Return the (x, y) coordinate for the center point of the cell that contains the specified text.  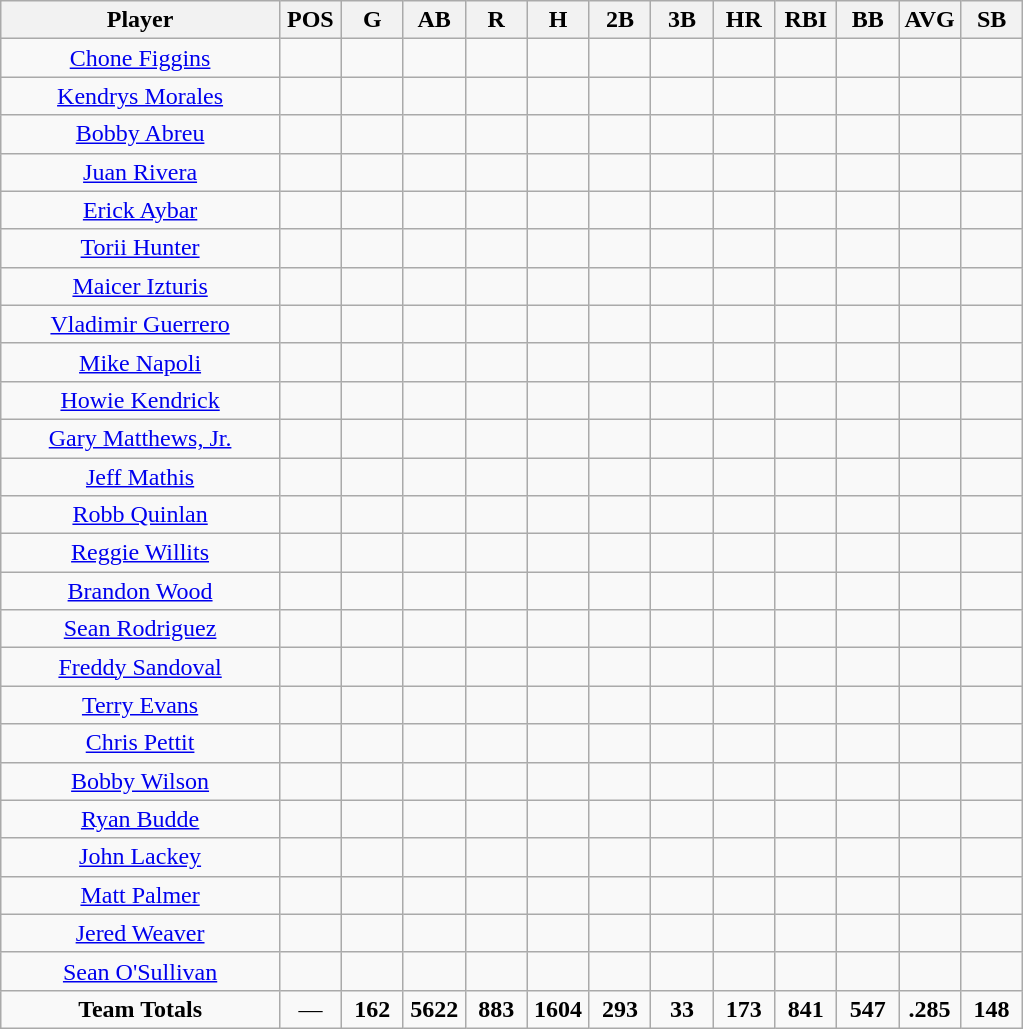
Howie Kendrick (140, 400)
547 (868, 1009)
293 (620, 1009)
Chone Figgins (140, 58)
H (558, 20)
AB (434, 20)
Reggie Willits (140, 553)
Matt Palmer (140, 895)
Brandon Wood (140, 591)
162 (372, 1009)
148 (992, 1009)
Gary Matthews, Jr. (140, 438)
173 (744, 1009)
SB (992, 20)
Maicer Izturis (140, 286)
1604 (558, 1009)
BB (868, 20)
Juan Rivera (140, 172)
POS (310, 20)
Vladimir Guerrero (140, 324)
Chris Pettit (140, 743)
John Lackey (140, 857)
Player (140, 20)
Mike Napoli (140, 362)
— (310, 1009)
Jered Weaver (140, 933)
2B (620, 20)
G (372, 20)
Sean O'Sullivan (140, 971)
Robb Quinlan (140, 515)
RBI (806, 20)
5622 (434, 1009)
Bobby Abreu (140, 134)
33 (682, 1009)
HR (744, 20)
Jeff Mathis (140, 477)
883 (496, 1009)
Freddy Sandoval (140, 667)
3B (682, 20)
.285 (930, 1009)
Torii Hunter (140, 248)
Bobby Wilson (140, 781)
Kendrys Morales (140, 96)
R (496, 20)
Erick Aybar (140, 210)
841 (806, 1009)
Terry Evans (140, 705)
Sean Rodriguez (140, 629)
AVG (930, 20)
Team Totals (140, 1009)
Ryan Budde (140, 819)
